Identify which cell holds the provided text, then report its (x, y) central coordinate. 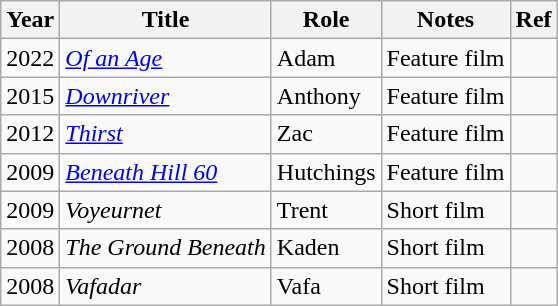
Thirst (166, 134)
Adam (326, 58)
Kaden (326, 248)
The Ground Beneath (166, 248)
Beneath Hill 60 (166, 172)
Notes (446, 20)
Year (30, 20)
2022 (30, 58)
Of an Age (166, 58)
Ref (534, 20)
Hutchings (326, 172)
Anthony (326, 96)
Downriver (166, 96)
Vafa (326, 286)
Zac (326, 134)
Vafadar (166, 286)
Role (326, 20)
2015 (30, 96)
Title (166, 20)
Trent (326, 210)
2012 (30, 134)
Voyeurnet (166, 210)
